Return [x, y] of the center of cell containing provided text 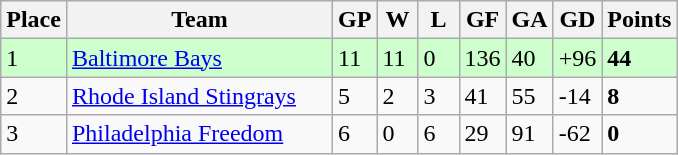
136 [482, 58]
GD [578, 20]
GA [530, 20]
GF [482, 20]
40 [530, 58]
Rhode Island Stingrays [199, 96]
8 [640, 96]
44 [640, 58]
41 [482, 96]
Points [640, 20]
5 [355, 96]
Philadelphia Freedom [199, 134]
Team [199, 20]
-14 [578, 96]
W [398, 20]
55 [530, 96]
91 [530, 134]
Place [34, 20]
GP [355, 20]
L [438, 20]
+96 [578, 58]
-62 [578, 134]
29 [482, 134]
1 [34, 58]
Baltimore Bays [199, 58]
